Find where the given text appears and provide that cell's center as [X, Y] coordinate. 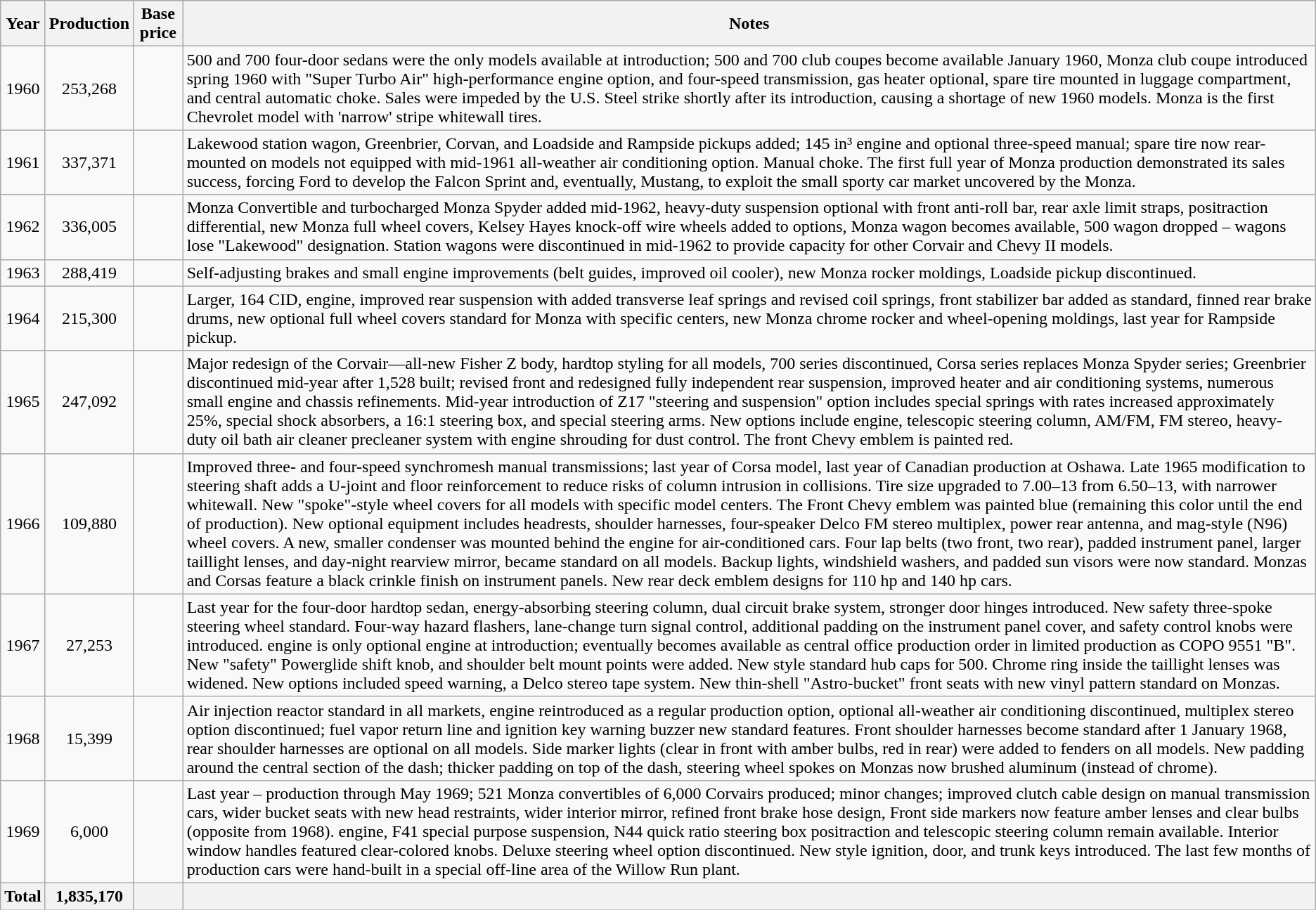
27,253 [89, 645]
1969 [23, 831]
Year [23, 24]
1963 [23, 273]
215,300 [89, 318]
1967 [23, 645]
1965 [23, 402]
253,268 [89, 89]
1968 [23, 738]
Self-adjusting brakes and small engine improvements (belt guides, improved oil cooler), new Monza rocker moldings, Loadside pickup discontinued. [749, 273]
1961 [23, 162]
1960 [23, 89]
109,880 [89, 524]
1962 [23, 227]
1964 [23, 318]
1,835,170 [89, 896]
Total [23, 896]
247,092 [89, 402]
337,371 [89, 162]
Notes [749, 24]
15,399 [89, 738]
1966 [23, 524]
336,005 [89, 227]
Production [89, 24]
6,000 [89, 831]
Base price [159, 24]
288,419 [89, 273]
